Locate the cell with the specified text and output its (X, Y) center coordinate. 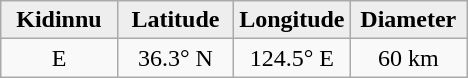
Kidinnu (59, 20)
Latitude (175, 20)
124.5° E (292, 58)
Diameter (408, 20)
60 km (408, 58)
36.3° N (175, 58)
E (59, 58)
Longitude (292, 20)
